Determine the [X, Y] coordinate at the center of the cell enclosing the given text.  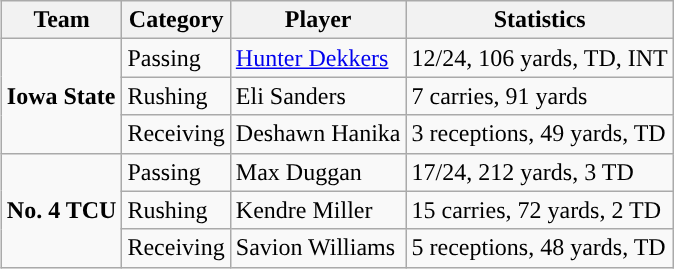
7 carries, 91 yards [540, 96]
No. 4 TCU [62, 210]
Max Duggan [318, 172]
Player [318, 20]
Statistics [540, 20]
Kendre Miller [318, 210]
5 receptions, 48 yards, TD [540, 248]
17/24, 212 yards, 3 TD [540, 172]
12/24, 106 yards, TD, INT [540, 58]
Savion Williams [318, 248]
Hunter Dekkers [318, 58]
3 receptions, 49 yards, TD [540, 134]
Eli Sanders [318, 96]
15 carries, 72 yards, 2 TD [540, 210]
Iowa State [62, 96]
Category [176, 20]
Team [62, 20]
Deshawn Hanika [318, 134]
